Identify which cell holds the provided text, then report its [x, y] central coordinate. 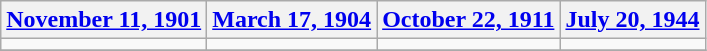
July 20, 1944 [632, 20]
March 17, 1904 [292, 20]
October 22, 1911 [468, 20]
November 11, 1901 [104, 20]
